Scan for the cell matching the given text and deliver its [x, y] coordinate at center. 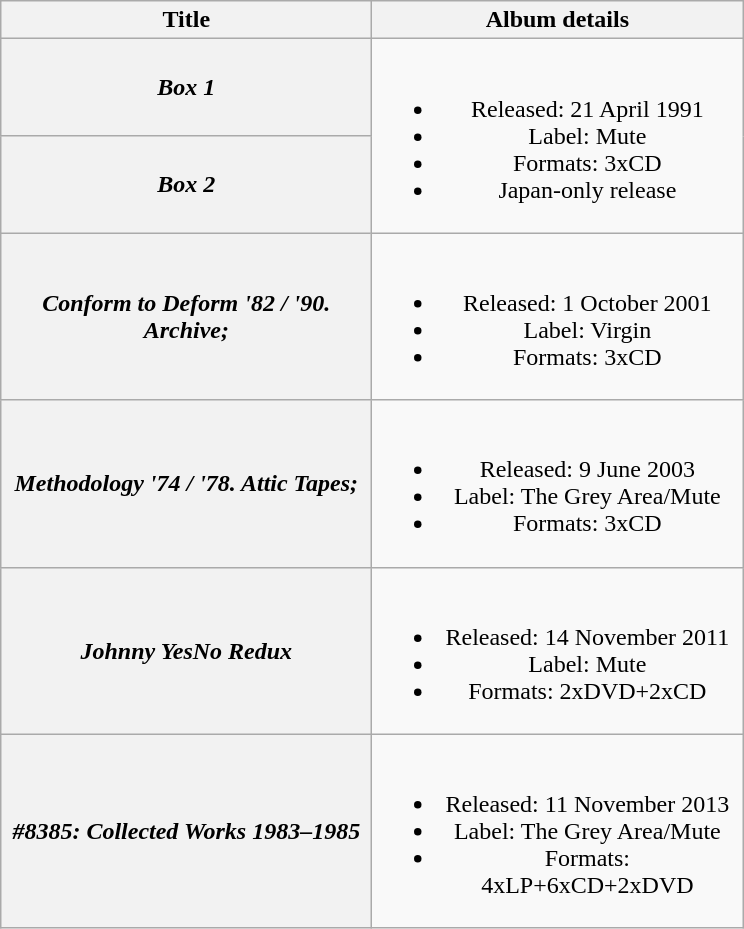
Title [186, 20]
Johnny YesNo Redux [186, 650]
Released: 21 April 1991Label: MuteFormats: 3xCDJapan-only release [558, 136]
Box 2 [186, 184]
Released: 11 November 2013Label: The Grey Area/MuteFormats: 4xLP+6xCD+2xDVD [558, 831]
Released: 1 October 2001Label: VirginFormats: 3xCD [558, 316]
Conform to Deform '82 / '90. Archive; [186, 316]
Released: 14 November 2011Label: MuteFormats: 2xDVD+2xCD [558, 650]
Methodology '74 / '78. Attic Tapes; [186, 484]
Box 1 [186, 88]
Released: 9 June 2003Label: The Grey Area/MuteFormats: 3xCD [558, 484]
Album details [558, 20]
#8385: Collected Works 1983–1985 [186, 831]
